For the text-containing cell, return its midpoint in (X, Y) coordinate format. 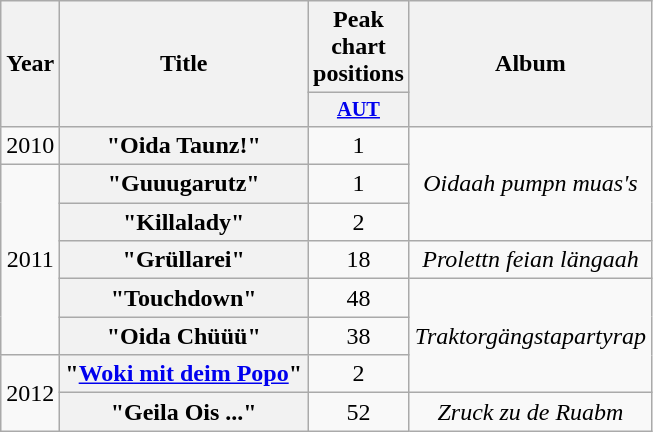
Peak chart positions (359, 47)
Prolettn feian längaah (530, 260)
52 (359, 412)
"Oida Taunz!" (184, 145)
48 (359, 298)
2012 (30, 393)
"Geila Ois ..." (184, 412)
Title (184, 64)
AUT (359, 110)
Album (530, 64)
2011 (30, 260)
Traktorgängstapartyrap (530, 336)
38 (359, 336)
Oidaah pumpn muas's (530, 183)
"Woki mit deim Popo" (184, 374)
Zruck zu de Ruabm (530, 412)
Year (30, 64)
"Touchdown" (184, 298)
"Grüllarei" (184, 260)
"Oida Chüüü" (184, 336)
"Guuugarutz" (184, 184)
"Killalady" (184, 222)
18 (359, 260)
2010 (30, 145)
